Output the (X, Y) coordinate of the center of the cell containing the given text.  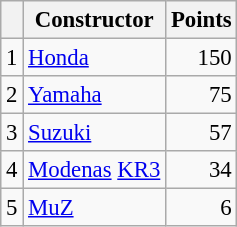
34 (202, 170)
Constructor (94, 20)
150 (202, 58)
3 (12, 133)
6 (202, 208)
Suzuki (94, 133)
57 (202, 133)
Honda (94, 58)
Modenas KR3 (94, 170)
4 (12, 170)
Points (202, 20)
MuZ (94, 208)
Yamaha (94, 95)
2 (12, 95)
5 (12, 208)
1 (12, 58)
75 (202, 95)
